Search for the cell housing the specified text and yield its [X, Y] center coordinate. 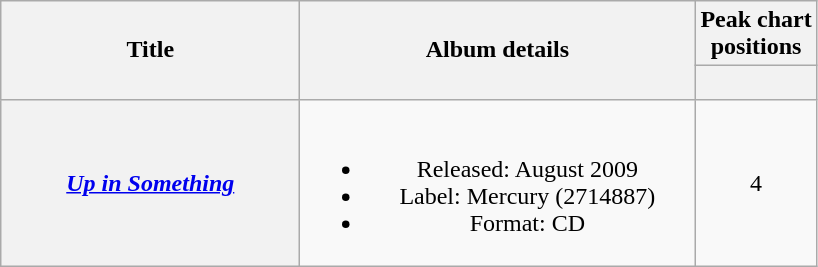
Released: August 2009Label: Mercury (2714887)Format: CD [498, 182]
Up in Something [150, 182]
Title [150, 50]
Album details [498, 50]
Peak chartpositions [756, 34]
4 [756, 182]
